Locate the cell with the specified text and output its (x, y) center coordinate. 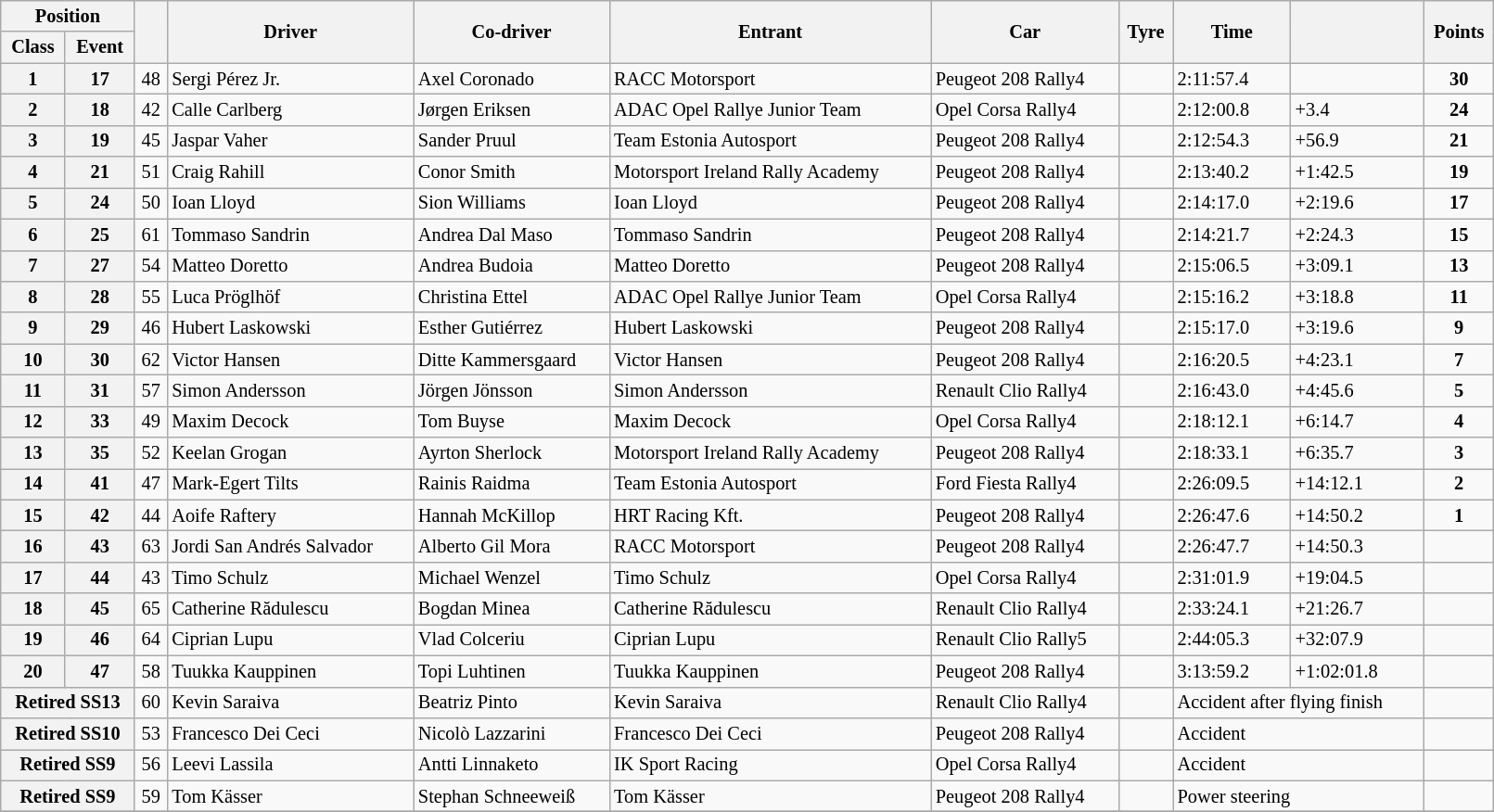
+2:19.6 (1358, 203)
2:31:01.9 (1232, 577)
20 (33, 671)
IK Sport Racing (770, 765)
2:12:00.8 (1232, 109)
2:18:12.1 (1232, 422)
Sander Pruul (512, 141)
2:16:20.5 (1232, 360)
65 (150, 609)
2:15:06.5 (1232, 266)
63 (150, 546)
31 (100, 390)
Ford Fiesta Rally4 (1026, 484)
Antti Linnaketo (512, 765)
3:13:59.2 (1232, 671)
48 (150, 79)
+1:42.5 (1358, 172)
Ditte Kammersgaard (512, 360)
+56.9 (1358, 141)
Mark-Egert Tilts (290, 484)
Keelan Grogan (290, 453)
8 (33, 297)
Renault Clio Rally5 (1026, 640)
+3:19.6 (1358, 328)
Craig Rahill (290, 172)
Class (33, 47)
Stephan Schneeweiß (512, 796)
Retired SS13 (68, 703)
Topi Luhtinen (512, 671)
Car (1026, 32)
29 (100, 328)
Nicolò Lazzarini (512, 733)
54 (150, 266)
+1:02:01.8 (1358, 671)
HRT Racing Kft. (770, 515)
Andrea Budoia (512, 266)
+6:14.7 (1358, 422)
Event (100, 47)
Position (68, 16)
33 (100, 422)
Esther Gutiérrez (512, 328)
56 (150, 765)
14 (33, 484)
Jordi San Andrés Salvador (290, 546)
62 (150, 360)
Hannah McKillop (512, 515)
Entrant (770, 32)
Tom Buyse (512, 422)
Sion Williams (512, 203)
12 (33, 422)
27 (100, 266)
+21:26.7 (1358, 609)
52 (150, 453)
28 (100, 297)
58 (150, 671)
+3:18.8 (1358, 297)
2:14:21.7 (1232, 235)
49 (150, 422)
Sergi Pérez Jr. (290, 79)
59 (150, 796)
2:33:24.1 (1232, 609)
Jaspar Vaher (290, 141)
55 (150, 297)
+4:45.6 (1358, 390)
Axel Coronado (512, 79)
64 (150, 640)
+32:07.9 (1358, 640)
2:44:05.3 (1232, 640)
2:13:40.2 (1232, 172)
+4:23.1 (1358, 360)
Andrea Dal Maso (512, 235)
Calle Carlberg (290, 109)
2:26:47.7 (1232, 546)
57 (150, 390)
+14:12.1 (1358, 484)
Alberto Gil Mora (512, 546)
Christina Ettel (512, 297)
2:14:17.0 (1232, 203)
50 (150, 203)
Conor Smith (512, 172)
51 (150, 172)
2:11:57.4 (1232, 79)
Michael Wenzel (512, 577)
Retired SS10 (68, 733)
61 (150, 235)
2:15:16.2 (1232, 297)
+2:24.3 (1358, 235)
6 (33, 235)
Power steering (1298, 796)
Ayrton Sherlock (512, 453)
+3:09.1 (1358, 266)
2:26:47.6 (1232, 515)
Accident after flying finish (1298, 703)
2:12:54.3 (1232, 141)
2:16:43.0 (1232, 390)
2:18:33.1 (1232, 453)
Luca Pröglhöf (290, 297)
Driver (290, 32)
+14:50.2 (1358, 515)
41 (100, 484)
53 (150, 733)
Co-driver (512, 32)
Rainis Raidma (512, 484)
Jørgen Eriksen (512, 109)
Aoife Raftery (290, 515)
Jörgen Jönsson (512, 390)
Bogdan Minea (512, 609)
35 (100, 453)
60 (150, 703)
Time (1232, 32)
10 (33, 360)
Points (1460, 32)
2:15:17.0 (1232, 328)
+14:50.3 (1358, 546)
2:26:09.5 (1232, 484)
+19:04.5 (1358, 577)
Leevi Lassila (290, 765)
Tyre (1145, 32)
16 (33, 546)
+6:35.7 (1358, 453)
Beatriz Pinto (512, 703)
25 (100, 235)
+3.4 (1358, 109)
Vlad Colceriu (512, 640)
